Search for the cell housing the specified text and yield its (x, y) center coordinate. 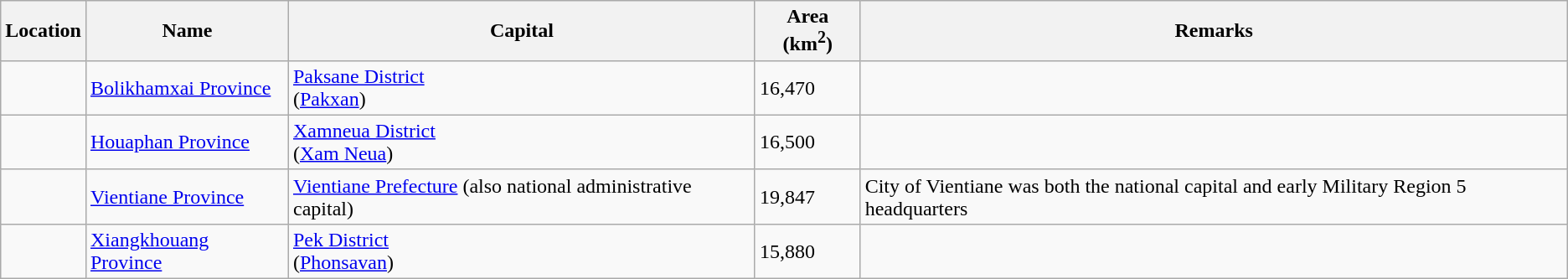
Bolikhamxai Province (187, 87)
Area (km2) (807, 31)
19,847 (807, 196)
Remarks (1214, 31)
16,470 (807, 87)
Name (187, 31)
15,880 (807, 251)
Vientiane Province (187, 196)
Paksane District(Pakxan) (521, 87)
Location (44, 31)
16,500 (807, 142)
City of Vientiane was both the national capital and early Military Region 5 headquarters (1214, 196)
Xamneua District(Xam Neua) (521, 142)
Pek District(Phonsavan) (521, 251)
Vientiane Prefecture (also national administrative capital) (521, 196)
Houaphan Province (187, 142)
Capital (521, 31)
Xiangkhouang Province (187, 251)
